Return the (x, y) coordinate for the center point of the cell that contains the specified text.  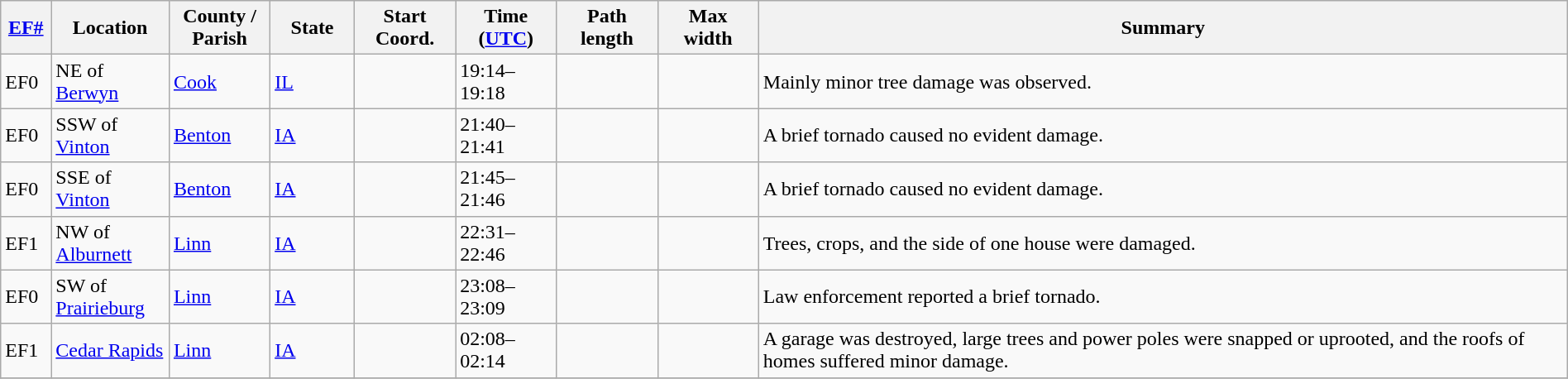
23:08–23:09 (506, 296)
A garage was destroyed, large trees and power poles were snapped or uprooted, and the roofs of homes suffered minor damage. (1163, 351)
NW of Alburnett (111, 243)
Time (UTC) (506, 28)
Path length (607, 28)
Summary (1163, 28)
22:31–22:46 (506, 243)
Law enforcement reported a brief tornado. (1163, 296)
02:08–02:14 (506, 351)
EF# (26, 28)
SSW of Vinton (111, 136)
19:14–19:18 (506, 81)
IL (313, 81)
Start Coord. (404, 28)
Cook (219, 81)
SW of Prairieburg (111, 296)
21:45–21:46 (506, 189)
State (313, 28)
Mainly minor tree damage was observed. (1163, 81)
SSE of Vinton (111, 189)
Trees, crops, and the side of one house were damaged. (1163, 243)
Cedar Rapids (111, 351)
21:40–21:41 (506, 136)
NE of Berwyn (111, 81)
Location (111, 28)
County / Parish (219, 28)
Max width (708, 28)
